From the cell containing the given text, extract its center point as [X, Y] coordinate. 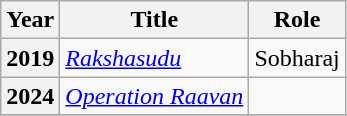
Title [154, 20]
Year [30, 20]
Operation Raavan [154, 96]
Role [297, 20]
2019 [30, 58]
Rakshasudu [154, 58]
2024 [30, 96]
Sobharaj [297, 58]
